Provide the [X, Y] coordinate of the cell's center where the given text is located.  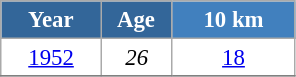
10 km [234, 20]
Age [136, 20]
26 [136, 58]
18 [234, 58]
Year [52, 20]
1952 [52, 58]
